Extract the [X, Y] coordinate from the center of the cell holding the provided text.  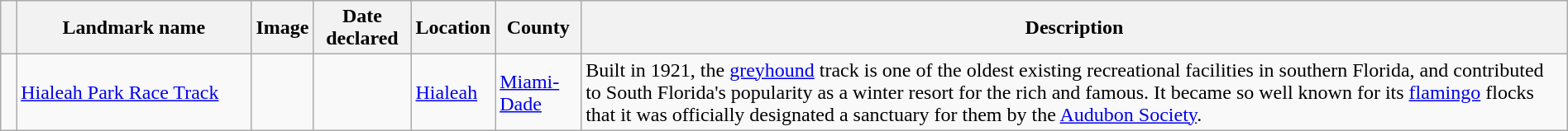
County [538, 28]
Hialeah [453, 92]
Landmark name [134, 28]
Hialeah Park Race Track [134, 92]
Miami-Dade [538, 92]
Location [453, 28]
Image [283, 28]
Date declared [362, 28]
Description [1075, 28]
